Provide the [X, Y] coordinate of the cell's center where the given text is located.  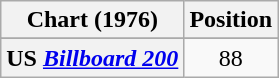
Chart (1976) [92, 20]
Position [231, 20]
88 [231, 58]
US Billboard 200 [92, 58]
